Detect which cell encompasses the target text, then output its (x, y) center coordinate. 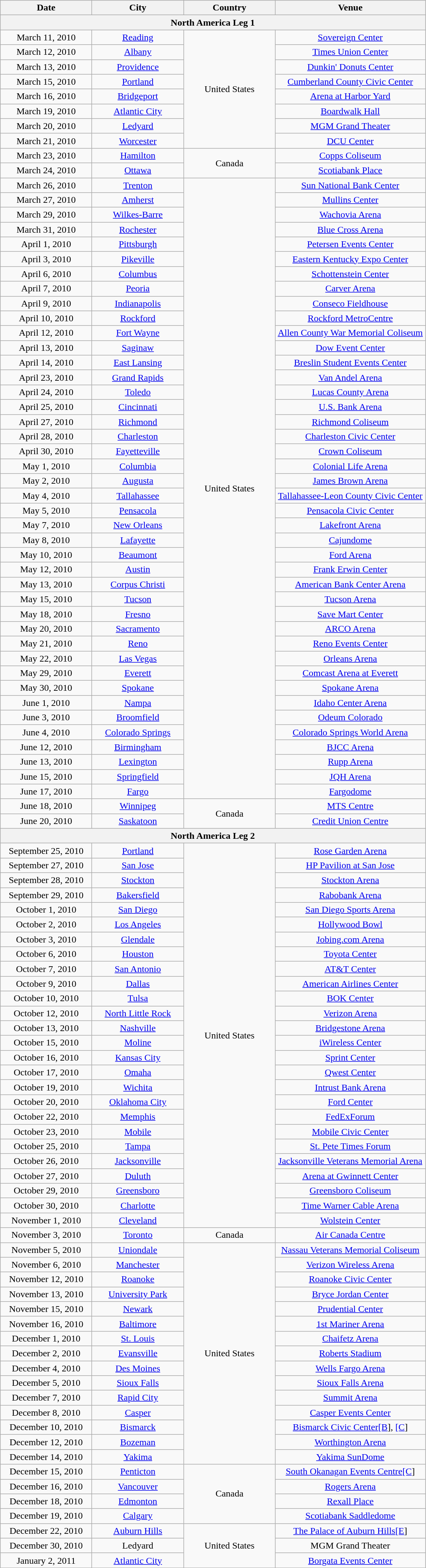
Evansville (138, 1353)
September 27, 2010 (46, 865)
Dallas (138, 984)
ARCO Arena (350, 629)
December 8, 2010 (46, 1413)
Roberts Stadium (350, 1353)
Indianapolis (138, 303)
Pensacola (138, 510)
Worthington Arena (350, 1442)
Idaho Center Arena (350, 703)
Pittsburgh (138, 244)
April 24, 2010 (46, 392)
City (138, 8)
Ford Arena (350, 555)
Moline (138, 1043)
December 7, 2010 (46, 1398)
October 17, 2010 (46, 1072)
October 26, 2010 (46, 1161)
Lucas County Arena (350, 392)
Charleston Civic Center (350, 437)
Sioux Falls Arena (350, 1383)
BOK Center (350, 998)
October 22, 2010 (46, 1117)
Sacramento (138, 629)
Wachovia Arena (350, 215)
Roanoke Civic Center (350, 1279)
Amherst (138, 200)
June 13, 2010 (46, 762)
March 19, 2010 (46, 111)
Credit Union Centre (350, 821)
Manchester (138, 1265)
Vancouver (138, 1486)
Sun National Bank Center (350, 185)
March 31, 2010 (46, 230)
Comcast Arena at Everett (350, 673)
Colonial Life Arena (350, 466)
Richmond Coliseum (350, 422)
April 3, 2010 (46, 259)
Prudential Center (350, 1309)
U.S. Bank Arena (350, 407)
Air Canada Centre (350, 1235)
October 2, 2010 (46, 925)
DCU Center (350, 141)
San Antonio (138, 969)
Reno (138, 643)
Summit Arena (350, 1398)
Dunkin' Donuts Center (350, 67)
Casper (138, 1413)
Las Vegas (138, 659)
Breslin Student Events Center (350, 362)
The Palace of Auburn Hills[E] (350, 1531)
Rexall Place (350, 1501)
Lakefront Arena (350, 525)
Grand Rapids (138, 377)
May 10, 2010 (46, 555)
March 16, 2010 (46, 96)
Jobing.com Arena (350, 939)
Hollywood Bowl (350, 925)
May 1, 2010 (46, 466)
March 21, 2010 (46, 141)
April 27, 2010 (46, 422)
Fargodome (350, 791)
June 12, 2010 (46, 747)
Yakima SunDome (350, 1457)
October 20, 2010 (46, 1102)
March 29, 2010 (46, 215)
Time Warner Cable Arena (350, 1206)
Tulsa (138, 998)
Mobile Civic Center (350, 1132)
Fresno (138, 614)
Glendale (138, 939)
Rabobank Arena (350, 895)
December 10, 2010 (46, 1427)
November 12, 2010 (46, 1279)
October 7, 2010 (46, 969)
Baltimore (138, 1324)
October 16, 2010 (46, 1058)
Augusta (138, 481)
Toledo (138, 392)
Austin (138, 570)
December 19, 2010 (46, 1516)
November 13, 2010 (46, 1294)
June 18, 2010 (46, 806)
Mobile (138, 1132)
Van Andel Arena (350, 377)
Springfield (138, 777)
Colorado Springs (138, 732)
April 7, 2010 (46, 289)
Saginaw (138, 348)
May 21, 2010 (46, 643)
Jacksonville (138, 1161)
Rochester (138, 230)
Borgata Events Center (350, 1560)
Boardwalk Hall (350, 111)
October 23, 2010 (46, 1132)
May 15, 2010 (46, 599)
May 2, 2010 (46, 481)
October 13, 2010 (46, 1028)
Tallahassee (138, 496)
Lafayette (138, 540)
Toyota Center (350, 954)
December 30, 2010 (46, 1545)
Eastern Kentucky Expo Center (350, 259)
Spokane (138, 688)
Copps Coliseum (350, 155)
December 22, 2010 (46, 1531)
October 25, 2010 (46, 1146)
Wilkes-Barre (138, 215)
December 12, 2010 (46, 1442)
October 19, 2010 (46, 1087)
Date (46, 8)
November 1, 2010 (46, 1220)
October 6, 2010 (46, 954)
December 14, 2010 (46, 1457)
Hamilton (138, 155)
Country (230, 8)
Arena at Harbor Yard (350, 96)
San Jose (138, 865)
North America Leg 2 (213, 836)
Memphis (138, 1117)
New Orleans (138, 525)
Roanoke (138, 1279)
Colorado Springs World Arena (350, 732)
October 30, 2010 (46, 1206)
June 1, 2010 (46, 703)
Greensboro (138, 1191)
Fayetteville (138, 451)
Ford Center (350, 1102)
Rapid City (138, 1398)
Sovereign Center (350, 37)
November 6, 2010 (46, 1265)
Pikeville (138, 259)
Rockford MetroCentre (350, 318)
Conseco Fieldhouse (350, 303)
April 30, 2010 (46, 451)
Tallahassee-Leon County Civic Center (350, 496)
Bozeman (138, 1442)
Save Mart Center (350, 614)
Dow Event Center (350, 348)
North Little Rock (138, 1013)
October 9, 2010 (46, 984)
November 16, 2010 (46, 1324)
Columbus (138, 274)
Bridgeport (138, 96)
March 11, 2010 (46, 37)
October 1, 2010 (46, 910)
Tucson (138, 599)
Corpus Christi (138, 584)
March 27, 2010 (46, 200)
Allen County War Memorial Coliseum (350, 333)
Richmond (138, 422)
Yakima (138, 1457)
Sprint Center (350, 1058)
Nashville (138, 1028)
American Bank Center Arena (350, 584)
September 25, 2010 (46, 850)
May 20, 2010 (46, 629)
Newark (138, 1309)
Tucson Arena (350, 599)
Verizon Wireless Arena (350, 1265)
May 5, 2010 (46, 510)
Auburn Hills (138, 1531)
March 26, 2010 (46, 185)
October 15, 2010 (46, 1043)
December 5, 2010 (46, 1383)
BJCC Arena (350, 747)
Beaumont (138, 555)
Birmingham (138, 747)
Trenton (138, 185)
Venue (350, 8)
Oklahoma City (138, 1102)
March 15, 2010 (46, 82)
Stockton (138, 880)
Everett (138, 673)
Intrust Bank Arena (350, 1087)
Scotiabank Saddledome (350, 1516)
October 12, 2010 (46, 1013)
Kansas City (138, 1058)
March 12, 2010 (46, 52)
October 29, 2010 (46, 1191)
October 10, 2010 (46, 998)
Worcester (138, 141)
Winnipeg (138, 806)
December 1, 2010 (46, 1338)
Penticton (138, 1472)
Bryce Jordan Center (350, 1294)
iWireless Center (350, 1043)
Carver Arena (350, 289)
Lexington (138, 762)
Providence (138, 67)
Mullins Center (350, 200)
May 7, 2010 (46, 525)
American Airlines Center (350, 984)
April 25, 2010 (46, 407)
Nassau Veterans Memorial Coliseum (350, 1250)
Nampa (138, 703)
April 6, 2010 (46, 274)
Bismarck (138, 1427)
Greensboro Coliseum (350, 1191)
Scotiabank Place (350, 170)
December 2, 2010 (46, 1353)
1st Mariner Arena (350, 1324)
October 27, 2010 (46, 1176)
Albany (138, 52)
Qwest Center (350, 1072)
Des Moines (138, 1368)
Cumberland County Civic Center (350, 82)
Omaha (138, 1072)
Sioux Falls (138, 1383)
October 3, 2010 (46, 939)
Verizon Arena (350, 1013)
April 23, 2010 (46, 377)
April 12, 2010 (46, 333)
November 3, 2010 (46, 1235)
Frank Erwin Center (350, 570)
March 13, 2010 (46, 67)
Duluth (138, 1176)
April 1, 2010 (46, 244)
April 10, 2010 (46, 318)
San Diego Sports Arena (350, 910)
Wichita (138, 1087)
May 13, 2010 (46, 584)
East Lansing (138, 362)
September 28, 2010 (46, 880)
HP Pavilion at San Jose (350, 865)
FedExForum (350, 1117)
Toronto (138, 1235)
May 29, 2010 (46, 673)
Rupp Arena (350, 762)
Bakersfield (138, 895)
Ottawa (138, 170)
AT&T Center (350, 969)
Casper Events Center (350, 1413)
May 12, 2010 (46, 570)
Rogers Arena (350, 1486)
St. Pete Times Forum (350, 1146)
Charleston (138, 437)
JQH Arena (350, 777)
James Brown Arena (350, 481)
September 29, 2010 (46, 895)
Fort Wayne (138, 333)
November 5, 2010 (46, 1250)
Houston (138, 954)
Rockford (138, 318)
December 4, 2010 (46, 1368)
Bismarck Civic Center[B], [C] (350, 1427)
April 28, 2010 (46, 437)
Pensacola Civic Center (350, 510)
June 20, 2010 (46, 821)
May 4, 2010 (46, 496)
Reno Events Center (350, 643)
Bridgestone Arena (350, 1028)
March 24, 2010 (46, 170)
Uniondale (138, 1250)
December 18, 2010 (46, 1501)
Orleans Arena (350, 659)
Edmonton (138, 1501)
Schottenstein Center (350, 274)
June 3, 2010 (46, 718)
Los Angeles (138, 925)
May 18, 2010 (46, 614)
June 4, 2010 (46, 732)
April 14, 2010 (46, 362)
North America Leg 1 (213, 23)
May 30, 2010 (46, 688)
Saskatoon (138, 821)
University Park (138, 1294)
South Okanagan Events Centre[C] (350, 1472)
Cajundome (350, 540)
Columbia (138, 466)
January 2, 2011 (46, 1560)
March 23, 2010 (46, 155)
Wolstein Center (350, 1220)
Crown Coliseum (350, 451)
December 16, 2010 (46, 1486)
Blue Cross Arena (350, 230)
Charlotte (138, 1206)
Spokane Arena (350, 688)
Times Union Center (350, 52)
Fargo (138, 791)
Tampa (138, 1146)
San Diego (138, 910)
Wells Fargo Arena (350, 1368)
Petersen Events Center (350, 244)
Cleveland (138, 1220)
Jacksonville Veterans Memorial Arena (350, 1161)
Arena at Gwinnett Center (350, 1176)
June 17, 2010 (46, 791)
June 15, 2010 (46, 777)
Cincinnati (138, 407)
Calgary (138, 1516)
April 9, 2010 (46, 303)
Stockton Arena (350, 880)
Peoria (138, 289)
MTS Centre (350, 806)
April 13, 2010 (46, 348)
Odeum Colorado (350, 718)
St. Louis (138, 1338)
Reading (138, 37)
Broomfield (138, 718)
May 22, 2010 (46, 659)
December 15, 2010 (46, 1472)
November 15, 2010 (46, 1309)
March 20, 2010 (46, 126)
May 8, 2010 (46, 540)
Chaifetz Arena (350, 1338)
Rose Garden Arena (350, 850)
